Capture the cell that displays the provided text and extract its (x, y) central coordinate. 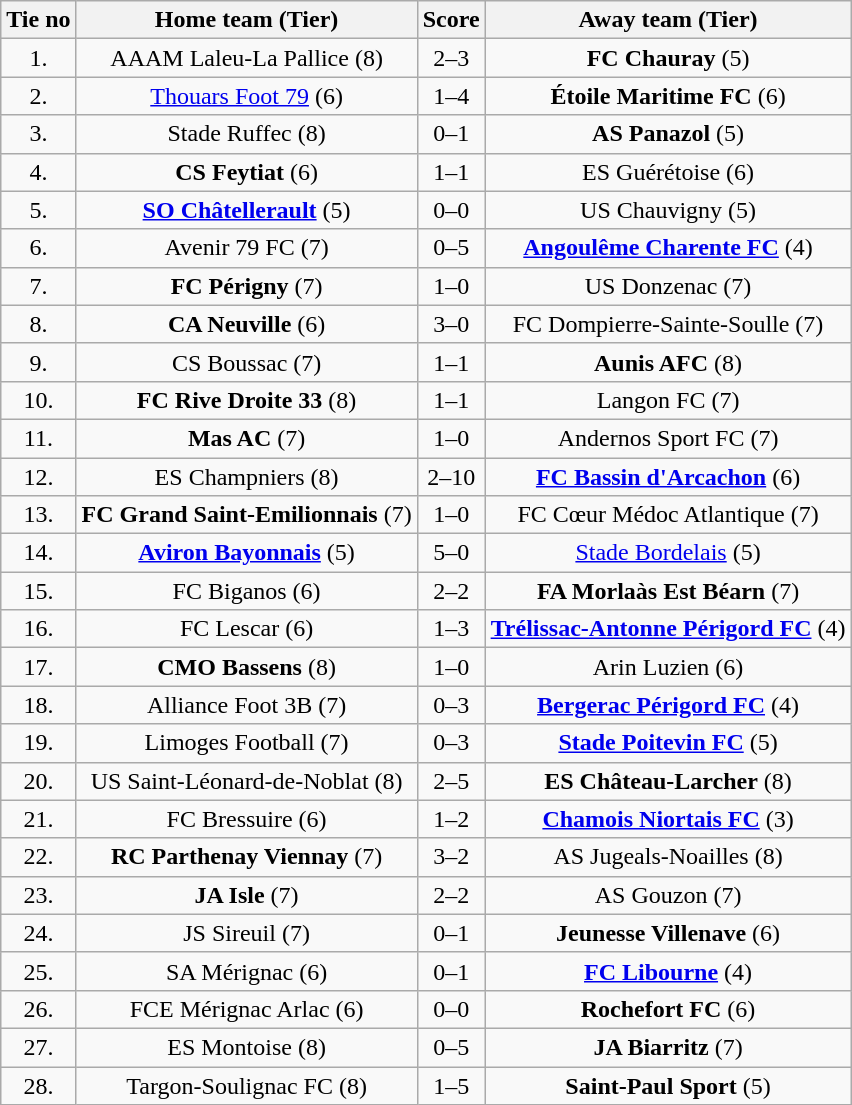
1–3 (451, 629)
18. (38, 705)
3–2 (451, 857)
ES Château-Larcher (8) (668, 781)
11. (38, 438)
22. (38, 857)
Stade Poitevin FC (5) (668, 743)
8. (38, 324)
Score (451, 20)
10. (38, 400)
1–2 (451, 819)
2. (38, 96)
AS Gouzon (7) (668, 895)
Étoile Maritime FC (6) (668, 96)
14. (38, 553)
CS Feytiat (6) (246, 172)
2–10 (451, 477)
Stade Ruffec (8) (246, 134)
Aunis AFC (8) (668, 362)
FC Lescar (6) (246, 629)
Andernos Sport FC (7) (668, 438)
4. (38, 172)
Tie no (38, 20)
ES Champniers (8) (246, 477)
20. (38, 781)
FC Grand Saint-Emilionnais (7) (246, 515)
6. (38, 248)
3. (38, 134)
1–4 (451, 96)
ES Guérétoise (6) (668, 172)
Angoulême Charente FC (4) (668, 248)
28. (38, 1085)
Saint-Paul Sport (5) (668, 1085)
2–5 (451, 781)
FC Périgny (7) (246, 286)
Avenir 79 FC (7) (246, 248)
CA Neuville (6) (246, 324)
23. (38, 895)
15. (38, 591)
13. (38, 515)
Home team (Tier) (246, 20)
Alliance Foot 3B (7) (246, 705)
FC Libourne (4) (668, 971)
JA Biarritz (7) (668, 1047)
25. (38, 971)
JA Isle (7) (246, 895)
16. (38, 629)
5–0 (451, 553)
1. (38, 58)
Langon FC (7) (668, 400)
Rochefort FC (6) (668, 1009)
Limoges Football (7) (246, 743)
Away team (Tier) (668, 20)
FC Biganos (6) (246, 591)
3–0 (451, 324)
FC Bressuire (6) (246, 819)
AS Jugeals-Noailles (8) (668, 857)
FC Rive Droite 33 (8) (246, 400)
Trélissac-Antonne Périgord FC (4) (668, 629)
RC Parthenay Viennay (7) (246, 857)
Mas AC (7) (246, 438)
AAAM Laleu-La Pallice (8) (246, 58)
JS Sireuil (7) (246, 933)
5. (38, 210)
Thouars Foot 79 (6) (246, 96)
AS Panazol (5) (668, 134)
FC Cœur Médoc Atlantique (7) (668, 515)
SA Mérignac (6) (246, 971)
Jeunesse Villenave (6) (668, 933)
9. (38, 362)
SO Châtellerault (5) (246, 210)
US Chauvigny (5) (668, 210)
ES Montoise (8) (246, 1047)
CS Boussac (7) (246, 362)
Bergerac Périgord FC (4) (668, 705)
24. (38, 933)
19. (38, 743)
FCE Mérignac Arlac (6) (246, 1009)
26. (38, 1009)
27. (38, 1047)
7. (38, 286)
12. (38, 477)
FC Bassin d'Arcachon (6) (668, 477)
Arin Luzien (6) (668, 667)
US Donzenac (7) (668, 286)
Targon-Soulignac FC (8) (246, 1085)
2–3 (451, 58)
Aviron Bayonnais (5) (246, 553)
CMO Bassens (8) (246, 667)
21. (38, 819)
17. (38, 667)
Chamois Niortais FC (3) (668, 819)
FC Chauray (5) (668, 58)
Stade Bordelais (5) (668, 553)
FA Morlaàs Est Béarn (7) (668, 591)
FC Dompierre-Sainte-Soulle (7) (668, 324)
US Saint-Léonard-de-Noblat (8) (246, 781)
1–5 (451, 1085)
